Determine the (x, y) coordinate at the center of the cell enclosing the given text.  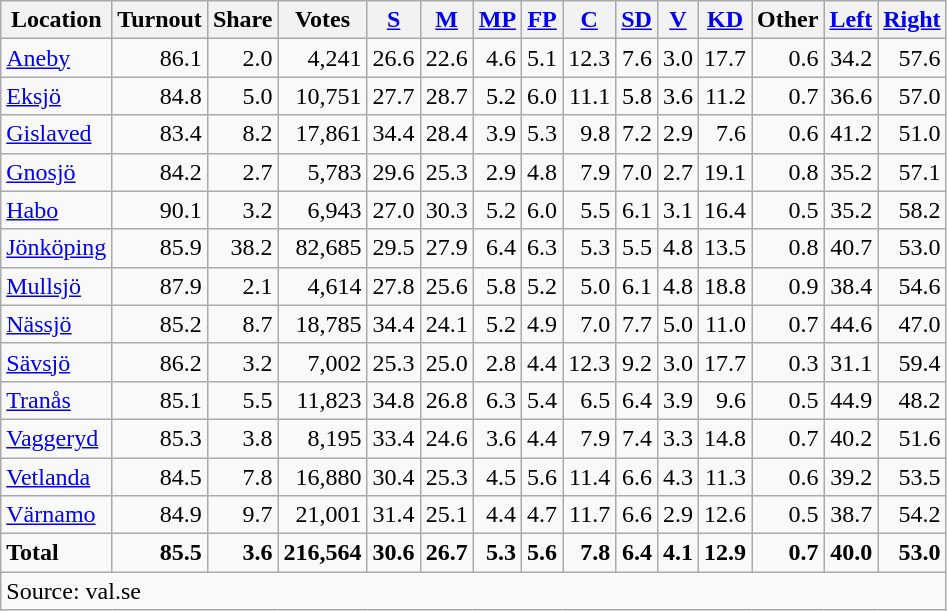
12.6 (726, 515)
87.9 (160, 286)
3.1 (678, 210)
24.1 (446, 324)
14.8 (726, 438)
S (394, 20)
48.2 (912, 400)
11.3 (726, 477)
4,614 (322, 286)
FP (542, 20)
84.8 (160, 96)
Mullsjö (56, 286)
34.8 (394, 400)
44.9 (851, 400)
86.2 (160, 362)
54.2 (912, 515)
28.7 (446, 96)
34.2 (851, 58)
47.0 (912, 324)
83.4 (160, 134)
39.2 (851, 477)
53.5 (912, 477)
33.4 (394, 438)
22.6 (446, 58)
57.1 (912, 172)
9.8 (590, 134)
Värnamo (56, 515)
54.6 (912, 286)
2.1 (242, 286)
85.9 (160, 248)
5.4 (542, 400)
38.2 (242, 248)
38.7 (851, 515)
Habo (56, 210)
84.9 (160, 515)
Eksjö (56, 96)
26.6 (394, 58)
Location (56, 20)
7.7 (637, 324)
2.0 (242, 58)
Aneby (56, 58)
57.0 (912, 96)
18.8 (726, 286)
SD (637, 20)
85.1 (160, 400)
17,861 (322, 134)
Right (912, 20)
C (590, 20)
MP (497, 20)
90.1 (160, 210)
24.6 (446, 438)
4.7 (542, 515)
36.6 (851, 96)
0.9 (788, 286)
58.2 (912, 210)
4,241 (322, 58)
7.4 (637, 438)
41.2 (851, 134)
30.6 (394, 553)
10,751 (322, 96)
40.7 (851, 248)
31.1 (851, 362)
28.4 (446, 134)
44.6 (851, 324)
Share (242, 20)
11.4 (590, 477)
51.0 (912, 134)
8.7 (242, 324)
Gislaved (56, 134)
Gnosjö (56, 172)
26.7 (446, 553)
57.6 (912, 58)
Jönköping (56, 248)
5.1 (542, 58)
Vaggeryd (56, 438)
31.4 (394, 515)
4.1 (678, 553)
11.0 (726, 324)
6,943 (322, 210)
8.2 (242, 134)
30.4 (394, 477)
85.5 (160, 553)
21,001 (322, 515)
25.1 (446, 515)
M (446, 20)
0.3 (788, 362)
16.4 (726, 210)
11.7 (590, 515)
9.2 (637, 362)
25.0 (446, 362)
40.2 (851, 438)
Sävsjö (56, 362)
V (678, 20)
Tranås (56, 400)
59.4 (912, 362)
11.2 (726, 96)
Nässjö (56, 324)
85.3 (160, 438)
18,785 (322, 324)
4.9 (542, 324)
40.0 (851, 553)
16,880 (322, 477)
Left (851, 20)
84.5 (160, 477)
85.2 (160, 324)
7,002 (322, 362)
11.1 (590, 96)
4.3 (678, 477)
9.7 (242, 515)
3.8 (242, 438)
4.5 (497, 477)
13.5 (726, 248)
8,195 (322, 438)
27.9 (446, 248)
KD (726, 20)
216,564 (322, 553)
86.1 (160, 58)
27.8 (394, 286)
82,685 (322, 248)
30.3 (446, 210)
Total (56, 553)
3.3 (678, 438)
4.6 (497, 58)
11,823 (322, 400)
5,783 (322, 172)
25.6 (446, 286)
29.6 (394, 172)
38.4 (851, 286)
7.2 (637, 134)
Source: val.se (474, 591)
27.0 (394, 210)
6.5 (590, 400)
Turnout (160, 20)
12.9 (726, 553)
29.5 (394, 248)
Votes (322, 20)
9.6 (726, 400)
51.6 (912, 438)
27.7 (394, 96)
Vetlanda (56, 477)
19.1 (726, 172)
2.8 (497, 362)
84.2 (160, 172)
Other (788, 20)
26.8 (446, 400)
